Extract the [x, y] coordinate from the center of the cell holding the provided text.  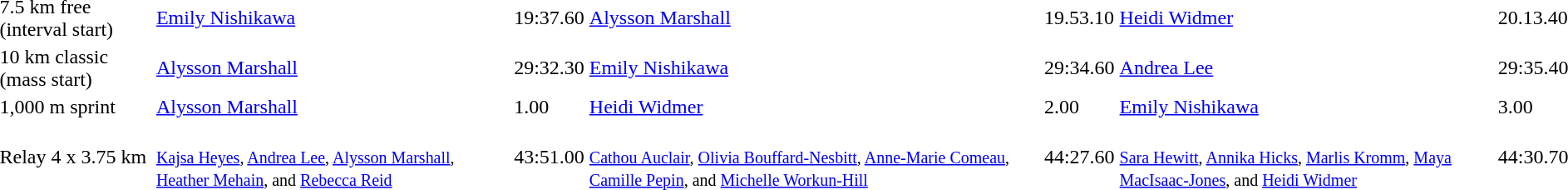
Andrea Lee [1306, 68]
Heidi Widmer [814, 107]
29:32.30 [550, 68]
29:34.60 [1079, 68]
2.00 [1079, 107]
1.00 [550, 107]
